Return the (X, Y) coordinate for the center point of the cell that contains the specified text.  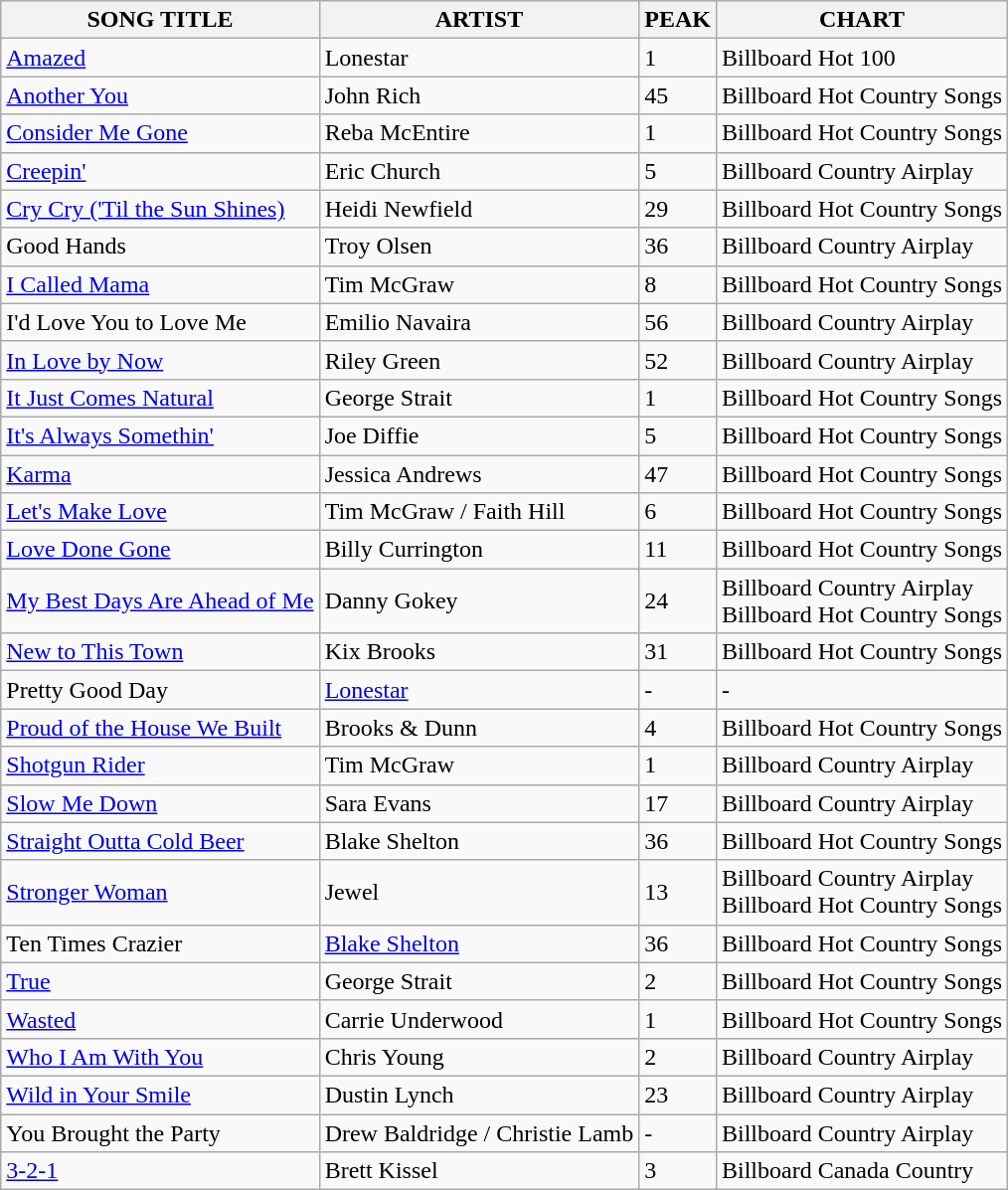
CHART (861, 20)
Straight Outta Cold Beer (160, 841)
Dustin Lynch (479, 1095)
Creepin' (160, 171)
In Love by Now (160, 360)
Emilio Navaira (479, 322)
It Just Comes Natural (160, 398)
24 (678, 600)
Who I Am With You (160, 1057)
John Rich (479, 95)
SONG TITLE (160, 20)
3 (678, 1171)
17 (678, 803)
Heidi Newfield (479, 209)
Brooks & Dunn (479, 728)
Joe Diffie (479, 435)
It's Always Somethin' (160, 435)
New to This Town (160, 652)
Reba McEntire (479, 133)
Billboard Hot 100 (861, 58)
Chris Young (479, 1057)
Consider Me Gone (160, 133)
Another You (160, 95)
I Called Mama (160, 284)
Let's Make Love (160, 512)
Troy Olsen (479, 247)
Billboard Canada Country (861, 1171)
8 (678, 284)
Slow Me Down (160, 803)
4 (678, 728)
Billy Currington (479, 550)
Riley Green (479, 360)
23 (678, 1095)
Eric Church (479, 171)
Karma (160, 474)
You Brought the Party (160, 1132)
Brett Kissel (479, 1171)
31 (678, 652)
11 (678, 550)
True (160, 981)
Wild in Your Smile (160, 1095)
Danny Gokey (479, 600)
Carrie Underwood (479, 1019)
Stronger Woman (160, 893)
Love Done Gone (160, 550)
Amazed (160, 58)
Shotgun Rider (160, 765)
47 (678, 474)
Drew Baldridge / Christie Lamb (479, 1132)
Proud of the House We Built (160, 728)
56 (678, 322)
6 (678, 512)
Good Hands (160, 247)
Pretty Good Day (160, 690)
3-2-1 (160, 1171)
13 (678, 893)
Cry Cry ('Til the Sun Shines) (160, 209)
Jessica Andrews (479, 474)
29 (678, 209)
Kix Brooks (479, 652)
Ten Times Crazier (160, 943)
PEAK (678, 20)
Wasted (160, 1019)
52 (678, 360)
45 (678, 95)
My Best Days Are Ahead of Me (160, 600)
Tim McGraw / Faith Hill (479, 512)
I'd Love You to Love Me (160, 322)
Sara Evans (479, 803)
ARTIST (479, 20)
Jewel (479, 893)
